Detect which cell encompasses the target text, then output its [x, y] center coordinate. 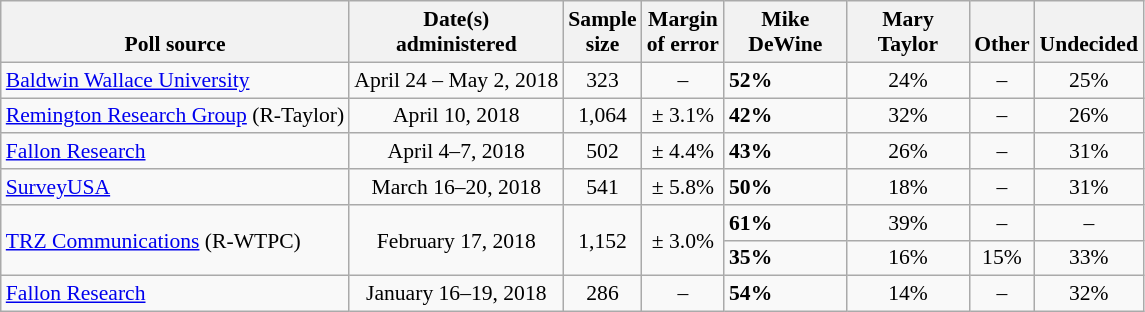
24% [908, 80]
TRZ Communications (R-WTPC) [176, 240]
61% [786, 223]
52% [786, 80]
50% [786, 187]
Undecided [1089, 32]
39% [908, 223]
Date(s)administered [456, 32]
Baldwin Wallace University [176, 80]
18% [908, 187]
1,064 [602, 116]
54% [786, 294]
March 16–20, 2018 [456, 187]
MikeDeWine [786, 32]
286 [602, 294]
Other [1002, 32]
323 [602, 80]
± 4.4% [683, 152]
± 3.0% [683, 240]
541 [602, 187]
April 4–7, 2018 [456, 152]
MaryTaylor [908, 32]
42% [786, 116]
April 10, 2018 [456, 116]
February 17, 2018 [456, 240]
SurveyUSA [176, 187]
43% [786, 152]
35% [786, 258]
January 16–19, 2018 [456, 294]
16% [908, 258]
Marginof error [683, 32]
1,152 [602, 240]
25% [1089, 80]
± 5.8% [683, 187]
33% [1089, 258]
April 24 – May 2, 2018 [456, 80]
15% [1002, 258]
± 3.1% [683, 116]
Remington Research Group (R-Taylor) [176, 116]
Samplesize [602, 32]
Poll source [176, 32]
14% [908, 294]
502 [602, 152]
